Extract the (X, Y) coordinate from the center of the cell holding the provided text.  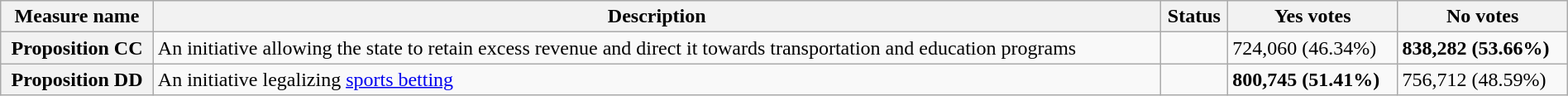
724,060 (46.34%) (1313, 48)
Measure name (78, 17)
838,282 (53.66%) (1482, 48)
Description (657, 17)
756,712 (48.59%) (1482, 79)
Proposition DD (78, 79)
800,745 (51.41%) (1313, 79)
An initiative allowing the state to retain excess revenue and direct it towards transportation and education programs (657, 48)
Status (1194, 17)
Proposition CC (78, 48)
An initiative legalizing sports betting (657, 79)
No votes (1482, 17)
Yes votes (1313, 17)
